Pinpoint the cell where the given text exists, returning its [x, y] midpoint coordinate. 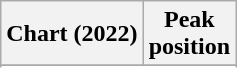
Chart (2022) [72, 34]
Peakposition [189, 34]
